Extract the [X, Y] coordinate from the center of the cell holding the provided text.  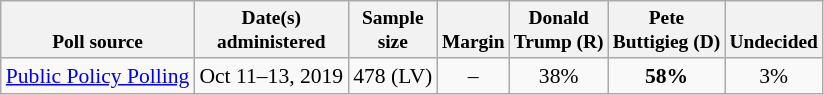
DonaldTrump (R) [558, 30]
– [473, 76]
Poll source [98, 30]
Date(s)administered [271, 30]
3% [774, 76]
478 (LV) [392, 76]
38% [558, 76]
Undecided [774, 30]
Samplesize [392, 30]
58% [666, 76]
Oct 11–13, 2019 [271, 76]
PeteButtigieg (D) [666, 30]
Public Policy Polling [98, 76]
Margin [473, 30]
